Locate the cell with the specified text and output its (X, Y) center coordinate. 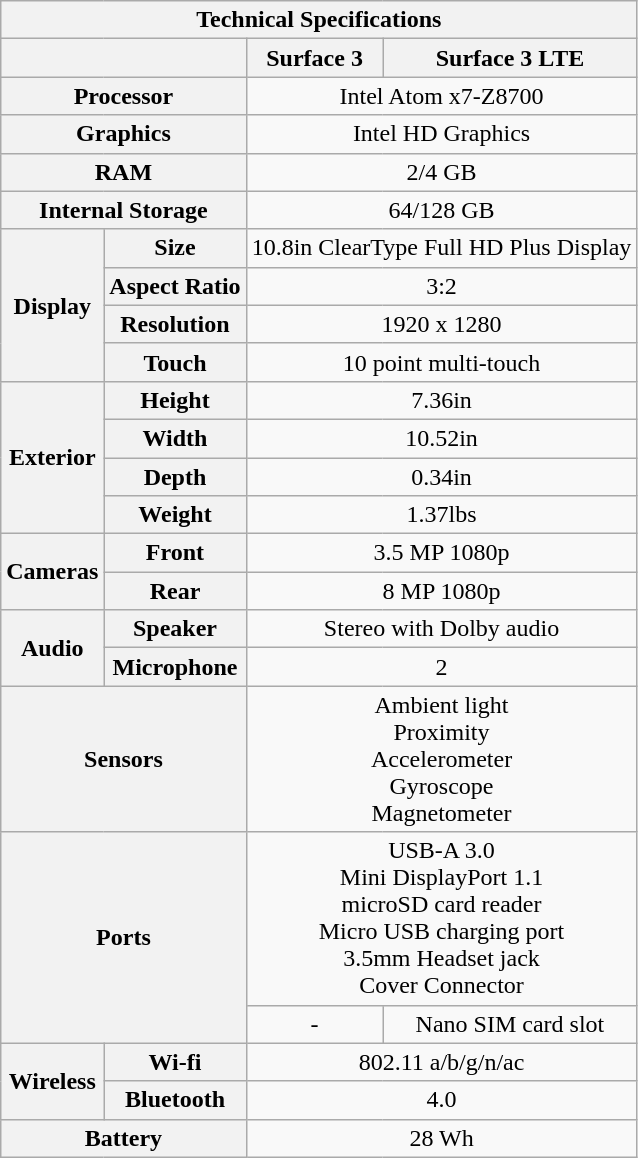
Technical Specifications (319, 20)
Height (175, 400)
Speaker (175, 629)
Resolution (175, 324)
Surface 3 LTE (510, 58)
Intel Atom x7-Z8700 (442, 96)
Depth (175, 477)
Surface 3 (314, 58)
4.0 (442, 1100)
802.11 a/b/g/n/ac (442, 1062)
Aspect Ratio (175, 286)
Size (175, 248)
Sensors (124, 759)
2 (442, 667)
10.8in ClearType Full HD Plus Display (442, 248)
Graphics (124, 134)
- (314, 1024)
Internal Storage (124, 210)
Weight (175, 515)
USB-A 3.0Mini DisplayPort 1.1microSD card readerMicro USB charging port3.5mm Headset jackCover Connector (442, 918)
28 Wh (442, 1138)
Battery (124, 1138)
Touch (175, 362)
Processor (124, 96)
1920 x 1280 (442, 324)
Display (52, 305)
2/4 GB (442, 172)
Stereo with Dolby audio (442, 629)
Ports (124, 938)
Wireless (52, 1081)
Rear (175, 591)
8 MP 1080p (442, 591)
Width (175, 438)
Ambient lightProximityAccelerometerGyroscopeMagnetometer (442, 759)
Intel HD Graphics (442, 134)
0.34in (442, 477)
10.52in (442, 438)
1.37lbs (442, 515)
Microphone (175, 667)
Cameras (52, 572)
Bluetooth (175, 1100)
RAM (124, 172)
64/128 GB (442, 210)
Front (175, 553)
3:2 (442, 286)
Exterior (52, 457)
Nano SIM card slot (510, 1024)
7.36in (442, 400)
Wi-fi (175, 1062)
3.5 MP 1080p (442, 553)
Audio (52, 648)
10 point multi-touch (442, 362)
